Extract the (x, y) coordinate from the center of the cell holding the provided text.  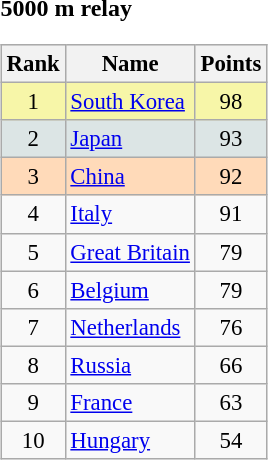
9 (33, 402)
6 (33, 290)
China (130, 177)
54 (230, 440)
Name (130, 64)
1 (33, 102)
Belgium (130, 290)
Japan (130, 139)
7 (33, 327)
Hungary (130, 440)
Great Britain (130, 252)
Netherlands (130, 327)
South Korea (130, 102)
76 (230, 327)
10 (33, 440)
5 (33, 252)
93 (230, 139)
8 (33, 365)
Points (230, 64)
4 (33, 214)
66 (230, 365)
98 (230, 102)
3 (33, 177)
Russia (130, 365)
2 (33, 139)
63 (230, 402)
92 (230, 177)
France (130, 402)
91 (230, 214)
Italy (130, 214)
Rank (33, 64)
